Identify which cell holds the provided text, then report its [X, Y] central coordinate. 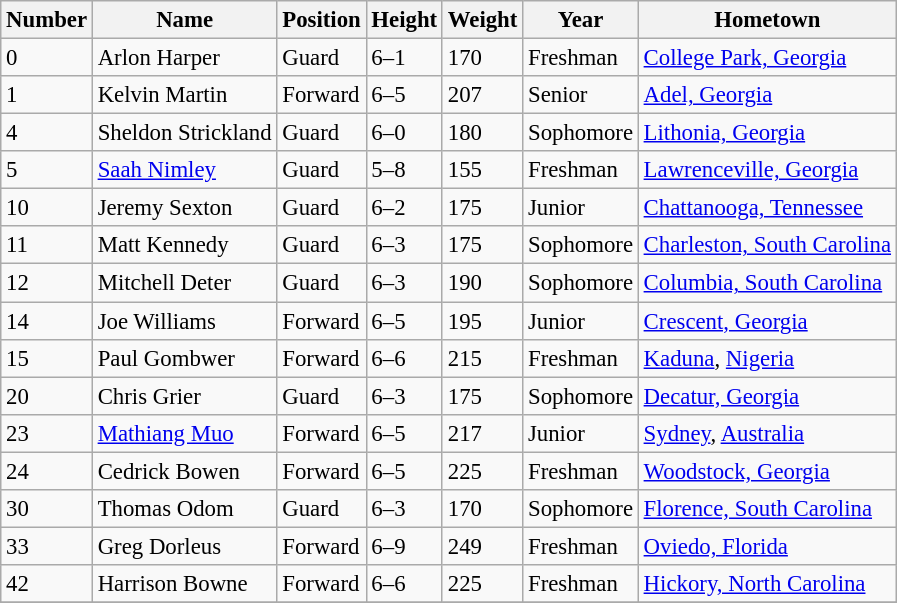
Charleston, South Carolina [767, 245]
180 [482, 133]
30 [47, 509]
42 [47, 584]
Arlon Harper [184, 58]
Saah Nimley [184, 170]
Number [47, 20]
4 [47, 133]
14 [47, 321]
23 [47, 433]
Crescent, Georgia [767, 321]
Lawrenceville, Georgia [767, 170]
Kaduna, Nigeria [767, 358]
Columbia, South Carolina [767, 283]
Mitchell Deter [184, 283]
155 [482, 170]
Chattanooga, Tennessee [767, 208]
Thomas Odom [184, 509]
Chris Grier [184, 396]
Year [581, 20]
195 [482, 321]
Weight [482, 20]
6–2 [404, 208]
Lithonia, Georgia [767, 133]
Adel, Georgia [767, 95]
Hometown [767, 20]
6–9 [404, 546]
Matt Kennedy [184, 245]
Cedrick Bowen [184, 471]
190 [482, 283]
Decatur, Georgia [767, 396]
6–1 [404, 58]
10 [47, 208]
0 [47, 58]
5 [47, 170]
Sydney, Australia [767, 433]
Position [322, 20]
Woodstock, Georgia [767, 471]
217 [482, 433]
Greg Dorleus [184, 546]
Mathiang Muo [184, 433]
249 [482, 546]
215 [482, 358]
Kelvin Martin [184, 95]
207 [482, 95]
Oviedo, Florida [767, 546]
24 [47, 471]
Paul Gombwer [184, 358]
5–8 [404, 170]
Florence, South Carolina [767, 509]
11 [47, 245]
Sheldon Strickland [184, 133]
15 [47, 358]
Senior [581, 95]
20 [47, 396]
Hickory, North Carolina [767, 584]
33 [47, 546]
Jeremy Sexton [184, 208]
1 [47, 95]
College Park, Georgia [767, 58]
6–0 [404, 133]
Harrison Bowne [184, 584]
Joe Williams [184, 321]
12 [47, 283]
Height [404, 20]
Name [184, 20]
